Provide the [X, Y] coordinate of the cell's center where the given text is located.  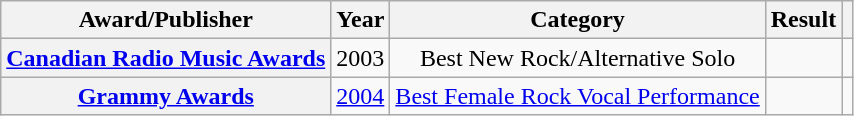
Result [803, 20]
2004 [360, 96]
Category [578, 20]
Year [360, 20]
2003 [360, 58]
Award/Publisher [166, 20]
Grammy Awards [166, 96]
Best New Rock/Alternative Solo [578, 58]
Best Female Rock Vocal Performance [578, 96]
Canadian Radio Music Awards [166, 58]
